Return the [X, Y] coordinate for the center point of the cell that contains the specified text.  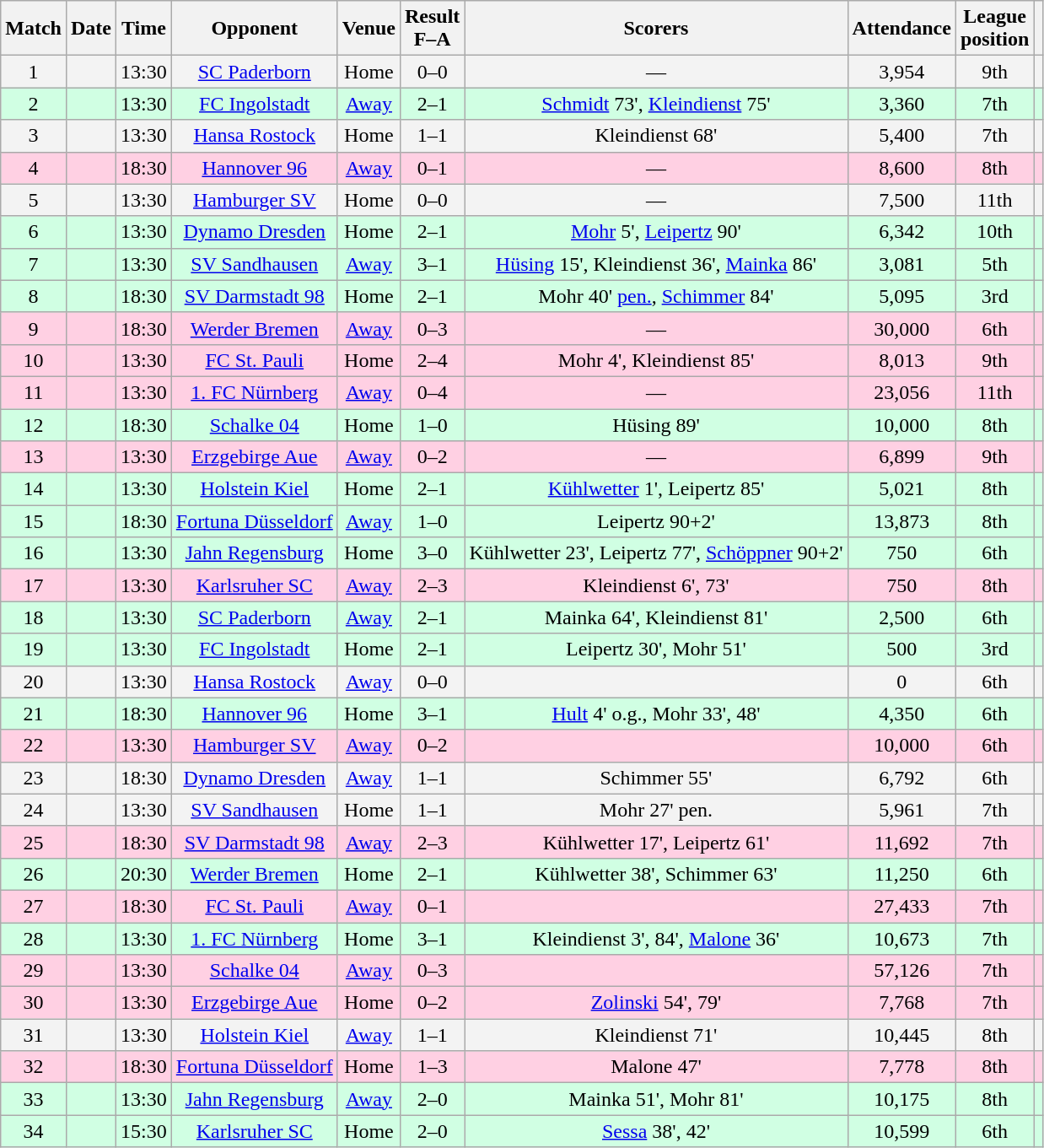
Kühlwetter 1', Leipertz 85' [656, 489]
Mohr 5', Leipertz 90' [656, 232]
Mainka 51', Mohr 81' [656, 1099]
3,081 [901, 264]
10,175 [901, 1099]
Leagueposition [994, 29]
5,400 [901, 136]
Kühlwetter 38', Schimmer 63' [656, 874]
20 [34, 682]
Leipertz 90+2' [656, 521]
9 [34, 328]
15 [34, 521]
Time [144, 29]
27 [34, 906]
2–4 [432, 360]
Schmidt 73', Kleindienst 75' [656, 104]
5,095 [901, 296]
17 [34, 585]
Kleindienst 6', 73' [656, 585]
14 [34, 489]
5,961 [901, 810]
Malone 47' [656, 1067]
7,778 [901, 1067]
19 [34, 649]
2 [34, 104]
18 [34, 617]
Mohr 4', Kleindienst 85' [656, 360]
10,445 [901, 1035]
Attendance [901, 29]
0 [901, 682]
25 [34, 842]
Scorers [656, 29]
Kleindienst 68' [656, 136]
28 [34, 939]
2,500 [901, 617]
23 [34, 778]
Kleindienst 71' [656, 1035]
13 [34, 457]
8 [34, 296]
24 [34, 810]
Date [91, 29]
0–4 [432, 392]
3,360 [901, 104]
Venue [369, 29]
4 [34, 168]
57,126 [901, 971]
8,600 [901, 168]
27,433 [901, 906]
26 [34, 874]
ResultF–A [432, 29]
13,873 [901, 521]
Mainka 64', Kleindienst 81' [656, 617]
Zolinski 54', 79' [656, 1003]
3–0 [432, 553]
7,500 [901, 200]
10 [34, 360]
Mohr 40' pen., Schimmer 84' [656, 296]
6,342 [901, 232]
6,792 [901, 778]
8,013 [901, 360]
32 [34, 1067]
Hüsing 15', Kleindienst 36', Mainka 86' [656, 264]
16 [34, 553]
6 [34, 232]
30,000 [901, 328]
5th [994, 264]
Opponent [255, 29]
Sessa 38', 42' [656, 1131]
20:30 [144, 874]
12 [34, 424]
Kleindienst 3', 84', Malone 36' [656, 939]
Kühlwetter 17', Leipertz 61' [656, 842]
1–3 [432, 1067]
11,250 [901, 874]
33 [34, 1099]
3,954 [901, 72]
10,599 [901, 1131]
21 [34, 714]
11 [34, 392]
10,673 [901, 939]
30 [34, 1003]
Schimmer 55' [656, 778]
10th [994, 232]
1 [34, 72]
34 [34, 1131]
7,768 [901, 1003]
4,350 [901, 714]
Match [34, 29]
Hult 4' o.g., Mohr 33', 48' [656, 714]
22 [34, 746]
5 [34, 200]
Hüsing 89' [656, 424]
15:30 [144, 1131]
Mohr 27' pen. [656, 810]
29 [34, 971]
7 [34, 264]
3 [34, 136]
31 [34, 1035]
11,692 [901, 842]
Leipertz 30', Mohr 51' [656, 649]
6,899 [901, 457]
5,021 [901, 489]
Kühlwetter 23', Leipertz 77', Schöppner 90+2' [656, 553]
23,056 [901, 392]
500 [901, 649]
